Extract the (x, y) coordinate from the center of the cell holding the provided text.  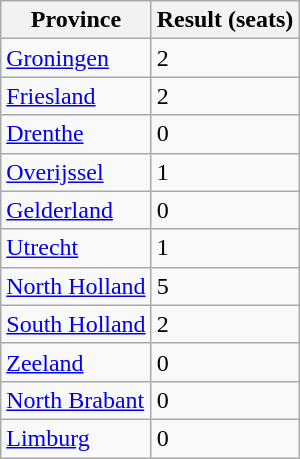
Gelderland (76, 210)
Overijssel (76, 172)
North Brabant (76, 400)
Drenthe (76, 134)
Utrecht (76, 248)
Friesland (76, 96)
North Holland (76, 286)
Province (76, 20)
Limburg (76, 438)
Result (seats) (225, 20)
Groningen (76, 58)
Zeeland (76, 362)
5 (225, 286)
South Holland (76, 324)
